Scan for the cell matching the given text and deliver its [x, y] coordinate at center. 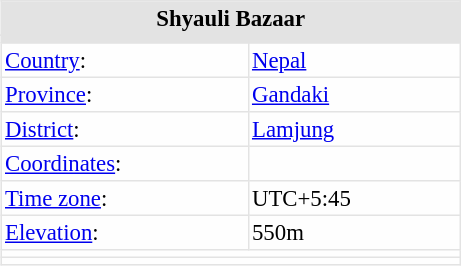
Country: [124, 60]
UTC+5:45 [354, 198]
Coordinates: [124, 163]
Lamjung [354, 129]
Nepal [354, 60]
550m [354, 232]
Time zone: [124, 198]
Province: [124, 94]
District: [124, 129]
Gandaki [354, 94]
Elevation: [124, 232]
Shyauli Bazaar [230, 18]
